For the text-containing cell, return its midpoint in (X, Y) coordinate format. 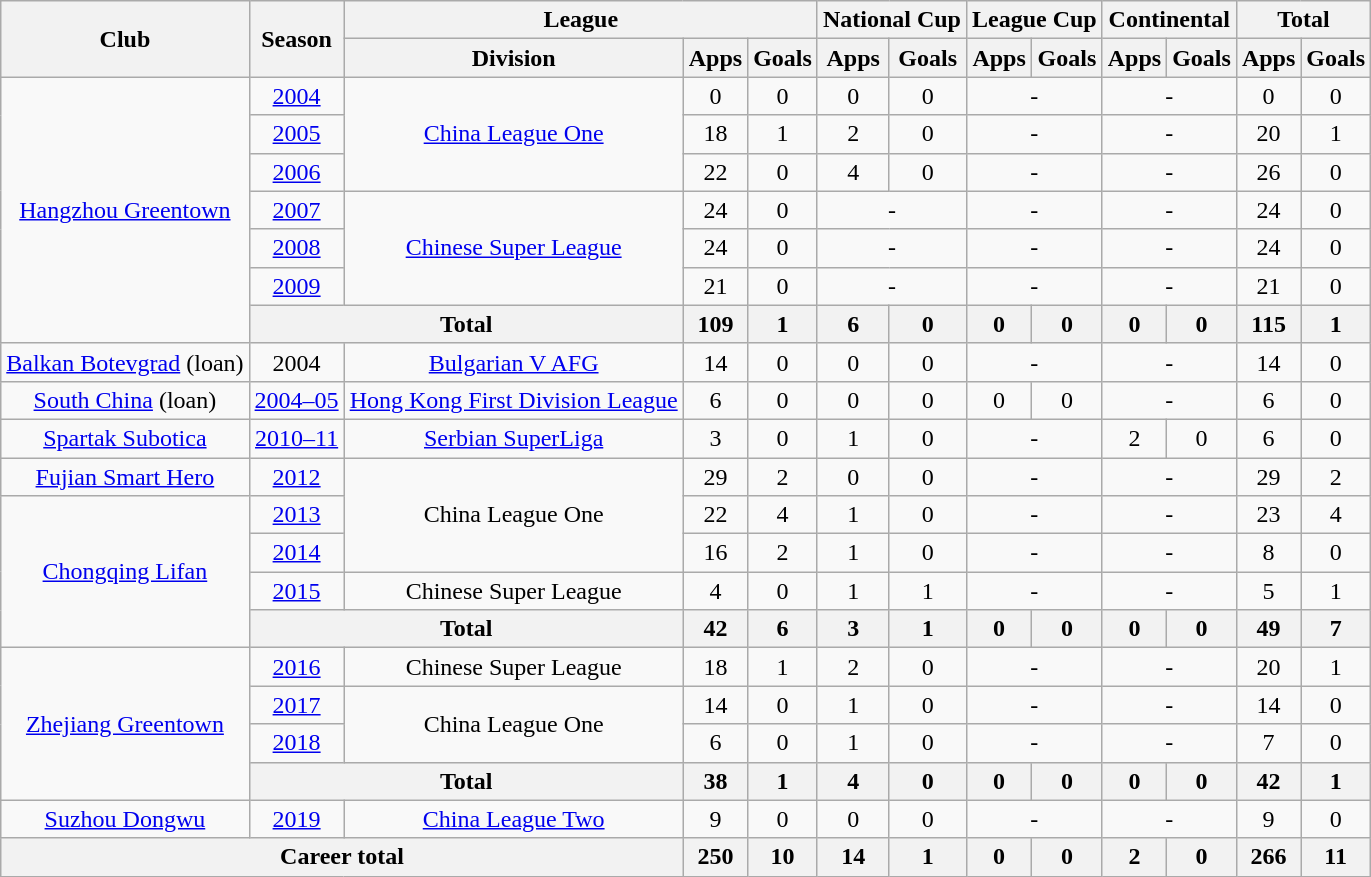
115 (1268, 324)
2014 (296, 553)
Fujian Smart Hero (125, 477)
National Cup (892, 20)
266 (1268, 857)
2019 (296, 819)
Chongqing Lifan (125, 572)
Suzhou Dongwu (125, 819)
Spartak Subotica (125, 438)
Division (514, 58)
2005 (296, 134)
2006 (296, 172)
109 (715, 324)
Hangzhou Greentown (125, 210)
2016 (296, 667)
Serbian SuperLiga (514, 438)
2018 (296, 743)
2010–11 (296, 438)
Club (125, 39)
2015 (296, 591)
Season (296, 39)
Hong Kong First Division League (514, 400)
10 (783, 857)
2007 (296, 210)
League (580, 20)
26 (1268, 172)
South China (loan) (125, 400)
China League Two (514, 819)
38 (715, 781)
Career total (342, 857)
16 (715, 553)
49 (1268, 629)
League Cup (1034, 20)
Bulgarian V AFG (514, 362)
2004–05 (296, 400)
Continental (1169, 20)
Zhejiang Greentown (125, 724)
2013 (296, 515)
11 (1336, 857)
Balkan Botevgrad (loan) (125, 362)
8 (1268, 553)
250 (715, 857)
2012 (296, 477)
2009 (296, 286)
2017 (296, 705)
2008 (296, 248)
5 (1268, 591)
23 (1268, 515)
